Return the (x, y) coordinate for the center point of the cell that contains the specified text.  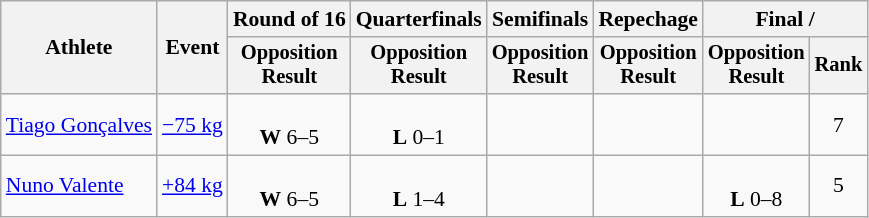
Repechage (648, 19)
Nuno Valente (79, 186)
Final / (785, 19)
Round of 16 (290, 19)
Rank (839, 66)
Athlete (79, 48)
L 1–4 (419, 186)
Semifinals (540, 19)
5 (839, 186)
L 0–1 (419, 124)
L 0–8 (756, 186)
Quarterfinals (419, 19)
+84 kg (192, 186)
Tiago Gonçalves (79, 124)
Event (192, 48)
7 (839, 124)
−75 kg (192, 124)
